Scan for the cell matching the given text and deliver its (X, Y) coordinate at center. 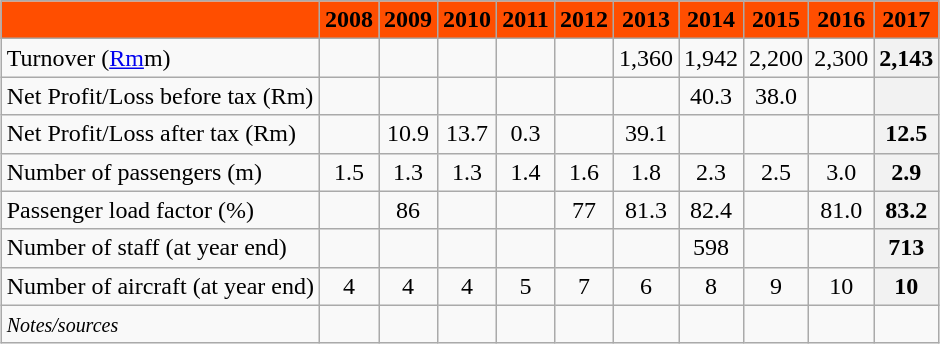
7 (584, 286)
9 (776, 286)
2,300 (842, 58)
81.3 (646, 210)
39.1 (646, 134)
2011 (526, 20)
2015 (776, 20)
6 (646, 286)
Net Profit/Loss after tax (Rm) (160, 134)
2013 (646, 20)
1,360 (646, 58)
Number of aircraft (at year end) (160, 286)
77 (584, 210)
13.7 (468, 134)
Number of passengers (m) (160, 172)
2.3 (712, 172)
598 (712, 248)
1,942 (712, 58)
8 (712, 286)
82.4 (712, 210)
2016 (842, 20)
2,143 (906, 58)
10.9 (408, 134)
1.6 (584, 172)
2014 (712, 20)
3.0 (842, 172)
2.9 (906, 172)
Turnover (Rmm) (160, 58)
1.8 (646, 172)
2012 (584, 20)
1.5 (348, 172)
81.0 (842, 210)
38.0 (776, 96)
86 (408, 210)
713 (906, 248)
Net Profit/Loss before tax (Rm) (160, 96)
Notes/sources (160, 324)
Passenger load factor (%) (160, 210)
2008 (348, 20)
40.3 (712, 96)
12.5 (906, 134)
2009 (408, 20)
83.2 (906, 210)
2,200 (776, 58)
Number of staff (at year end) (160, 248)
2.5 (776, 172)
0.3 (526, 134)
1.4 (526, 172)
2010 (468, 20)
5 (526, 286)
2017 (906, 20)
